From the cell containing the given text, extract its center point as [x, y] coordinate. 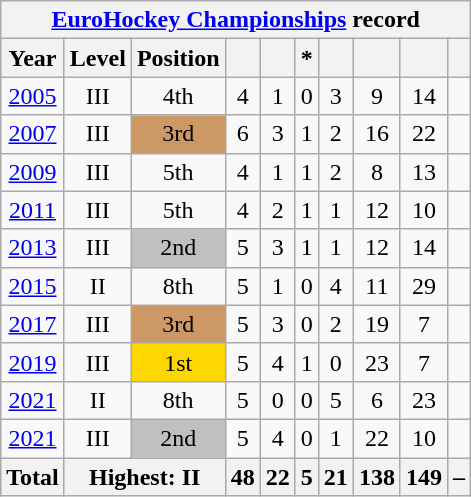
2015 [33, 286]
138 [376, 477]
2011 [33, 210]
2019 [33, 362]
19 [376, 324]
Level [98, 58]
– [458, 477]
9 [376, 96]
48 [242, 477]
11 [376, 286]
13 [424, 172]
8 [376, 172]
4th [178, 96]
29 [424, 286]
EuroHockey Championships record [236, 20]
2017 [33, 324]
2009 [33, 172]
16 [376, 134]
Highest: II [144, 477]
21 [336, 477]
1st [178, 362]
2007 [33, 134]
* [306, 58]
2005 [33, 96]
2013 [33, 248]
Position [178, 58]
Total [33, 477]
149 [424, 477]
Year [33, 58]
